Scan for the cell matching the given text and deliver its (X, Y) coordinate at center. 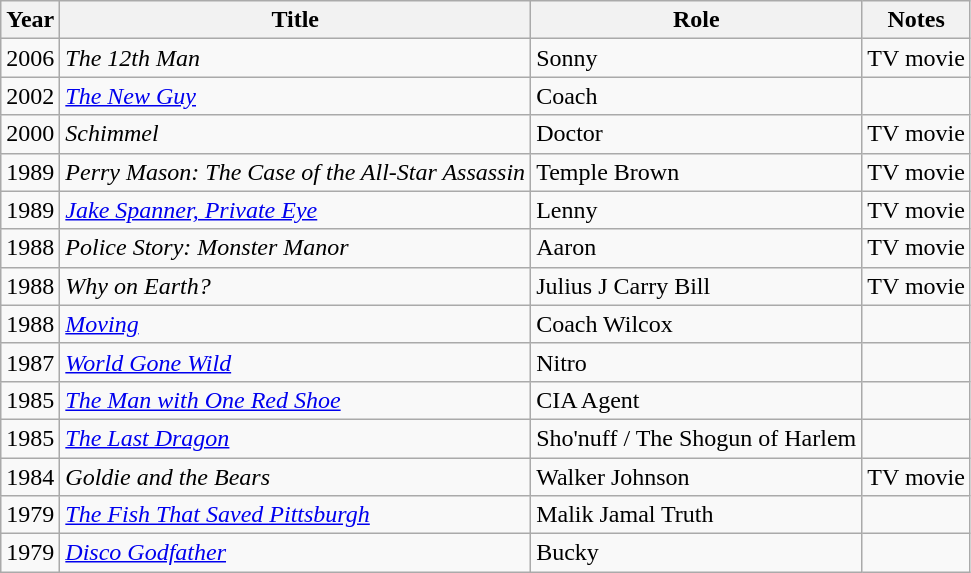
Perry Mason: The Case of the All-Star Assassin (296, 172)
Doctor (696, 134)
Title (296, 20)
World Gone Wild (296, 362)
Coach (696, 96)
1984 (30, 477)
The Man with One Red Shoe (296, 400)
Moving (296, 324)
CIA Agent (696, 400)
Role (696, 20)
Schimmel (296, 134)
Lenny (696, 210)
Goldie and the Bears (296, 477)
Why on Earth? (296, 286)
Aaron (696, 248)
2002 (30, 96)
Disco Godfather (296, 553)
2000 (30, 134)
Temple Brown (696, 172)
Julius J Carry Bill (696, 286)
Sonny (696, 58)
2006 (30, 58)
1987 (30, 362)
The Fish That Saved Pittsburgh (296, 515)
Year (30, 20)
Malik Jamal Truth (696, 515)
The 12th Man (296, 58)
Police Story: Monster Manor (296, 248)
The Last Dragon (296, 438)
The New Guy (296, 96)
Coach Wilcox (696, 324)
Notes (916, 20)
Nitro (696, 362)
Sho'nuff / The Shogun of Harlem (696, 438)
Walker Johnson (696, 477)
Jake Spanner, Private Eye (296, 210)
Bucky (696, 553)
